Return (X, Y) of the center of cell containing provided text 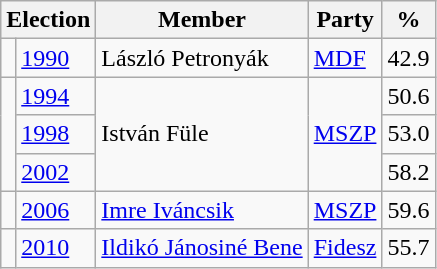
MDF (345, 58)
István Füle (202, 134)
53.0 (408, 134)
Election (48, 20)
59.6 (408, 210)
2002 (56, 172)
Fidesz (345, 248)
42.9 (408, 58)
2006 (56, 210)
Imre Iváncsik (202, 210)
Ildikó Jánosiné Bene (202, 248)
1994 (56, 96)
% (408, 20)
2010 (56, 248)
1998 (56, 134)
Member (202, 20)
1990 (56, 58)
Party (345, 20)
55.7 (408, 248)
50.6 (408, 96)
László Petronyák (202, 58)
58.2 (408, 172)
